Pinpoint the cell where the given text exists, returning its (x, y) midpoint coordinate. 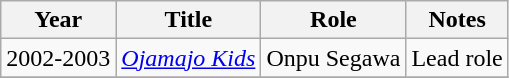
Ojamajo Kids (188, 58)
2002-2003 (58, 58)
Lead role (457, 58)
Notes (457, 20)
Year (58, 20)
Onpu Segawa (334, 58)
Title (188, 20)
Role (334, 20)
